Locate the cell with the specified text and output its [X, Y] center coordinate. 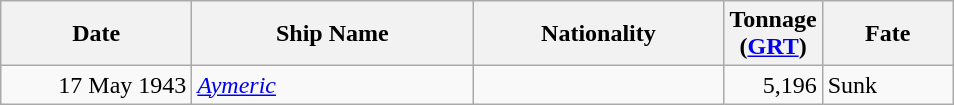
Nationality [598, 34]
Aymeric [332, 85]
Sunk [888, 85]
Tonnage(GRT) [773, 34]
Ship Name [332, 34]
5,196 [773, 85]
17 May 1943 [96, 85]
Date [96, 34]
Fate [888, 34]
